Pinpoint the cell where the given text exists, returning its [x, y] midpoint coordinate. 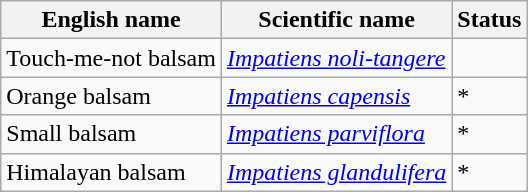
Impatiens parviflora [336, 134]
Impatiens glandulifera [336, 172]
Touch-me-not balsam [112, 58]
Impatiens noli-tangere [336, 58]
Status [490, 20]
Orange balsam [112, 96]
Scientific name [336, 20]
Impatiens capensis [336, 96]
English name [112, 20]
Himalayan balsam [112, 172]
Small balsam [112, 134]
